Return [X, Y] of the center of cell containing provided text 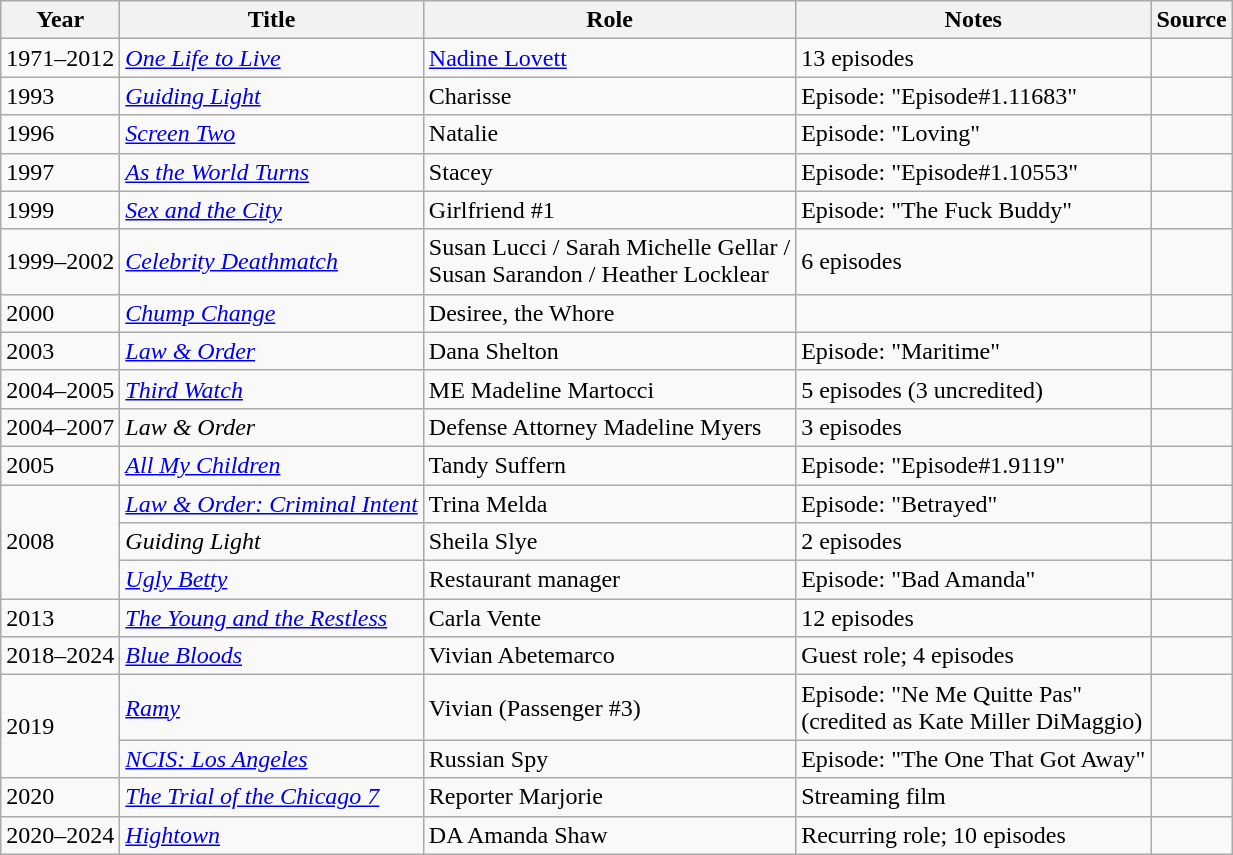
Third Watch [272, 389]
Carla Vente [609, 618]
2004–2005 [60, 389]
As the World Turns [272, 172]
Episode: "Loving" [974, 134]
Episode: "Episode#1.9119" [974, 465]
The Trial of the Chicago 7 [272, 797]
Source [1192, 20]
Russian Spy [609, 759]
Screen Two [272, 134]
Charisse [609, 96]
Role [609, 20]
2000 [60, 313]
2020 [60, 797]
3 episodes [974, 427]
Episode: "Maritime" [974, 351]
6 episodes [974, 262]
5 episodes (3 uncredited) [974, 389]
Sheila Slye [609, 542]
2020–2024 [60, 835]
Desiree, the Whore [609, 313]
Ugly Betty [272, 580]
Law & Order: Criminal Intent [272, 503]
2019 [60, 726]
Natalie [609, 134]
Girlfriend #1 [609, 210]
Episode: "Betrayed" [974, 503]
2 episodes [974, 542]
Episode: "Bad Amanda" [974, 580]
Reporter Marjorie [609, 797]
Restaurant manager [609, 580]
Defense Attorney Madeline Myers [609, 427]
All My Children [272, 465]
2008 [60, 541]
Dana Shelton [609, 351]
1999 [60, 210]
13 episodes [974, 58]
Chump Change [272, 313]
2004–2007 [60, 427]
Vivian Abetemarco [609, 656]
1971–2012 [60, 58]
Recurring role; 10 episodes [974, 835]
2003 [60, 351]
12 episodes [974, 618]
1999–2002 [60, 262]
2018–2024 [60, 656]
Hightown [272, 835]
Episode: "Episode#1.11683" [974, 96]
Blue Bloods [272, 656]
1996 [60, 134]
2005 [60, 465]
Episode: "Episode#1.10553" [974, 172]
Title [272, 20]
Year [60, 20]
DA Amanda Shaw [609, 835]
Notes [974, 20]
Guest role; 4 episodes [974, 656]
Celebrity Deathmatch [272, 262]
Sex and the City [272, 210]
Tandy Suffern [609, 465]
One Life to Live [272, 58]
Episode: "The Fuck Buddy" [974, 210]
The Young and the Restless [272, 618]
Vivian (Passenger #3) [609, 708]
2013 [60, 618]
1997 [60, 172]
Trina Melda [609, 503]
1993 [60, 96]
Nadine Lovett [609, 58]
Susan Lucci / Sarah Michelle Gellar / Susan Sarandon / Heather Locklear [609, 262]
Ramy [272, 708]
Stacey [609, 172]
Streaming film [974, 797]
ME Madeline Martocci [609, 389]
NCIS: Los Angeles [272, 759]
Episode: "Ne Me Quitte Pas"(credited as Kate Miller DiMaggio) [974, 708]
Episode: "The One That Got Away" [974, 759]
